Scan for the cell matching the given text and deliver its (x, y) coordinate at center. 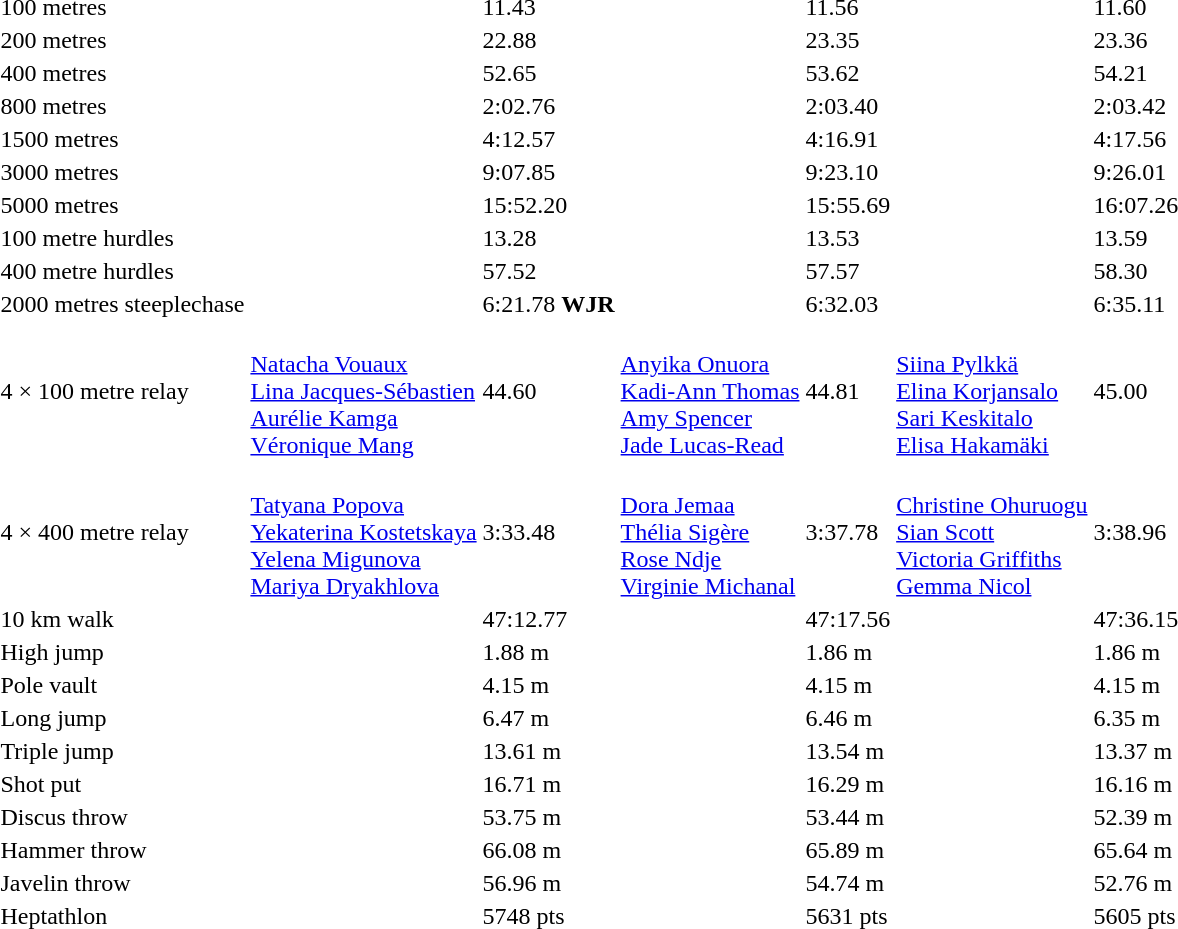
13.54 m (848, 751)
16.29 m (848, 784)
6:32.03 (848, 304)
23.35 (848, 40)
16.71 m (548, 784)
57.52 (548, 271)
Dora JemaaThélia SigèreRose NdjeVirginie Michanal (710, 532)
44.81 (848, 391)
53.44 m (848, 817)
6.47 m (548, 718)
Tatyana PopovaYekaterina KostetskayaYelena MigunovaMariya Dryakhlova (364, 532)
15:55.69 (848, 205)
47:12.77 (548, 619)
Natacha VouauxLina Jacques-SébastienAurélie KamgaVéronique Mang (364, 391)
4:16.91 (848, 139)
13.53 (848, 238)
6:21.78 WJR (548, 304)
1.88 m (548, 652)
13.28 (548, 238)
2:02.76 (548, 106)
2:03.40 (848, 106)
54.74 m (848, 883)
1.86 m (848, 652)
44.60 (548, 391)
53.62 (848, 73)
Christine OhuruoguSian ScottVictoria GriffithsGemma Nicol (992, 532)
56.96 m (548, 883)
66.08 m (548, 850)
15:52.20 (548, 205)
52.65 (548, 73)
9:07.85 (548, 172)
57.57 (848, 271)
6.46 m (848, 718)
53.75 m (548, 817)
22.88 (548, 40)
47:17.56 (848, 619)
Siina PylkkäElina KorjansaloSari KeskitaloElisa Hakamäki (992, 391)
65.89 m (848, 850)
9:23.10 (848, 172)
3:33.48 (548, 532)
3:37.78 (848, 532)
13.61 m (548, 751)
4:12.57 (548, 139)
Anyika OnuoraKadi-Ann ThomasAmy SpencerJade Lucas-Read (710, 391)
